Capture the cell that displays the provided text and extract its (x, y) central coordinate. 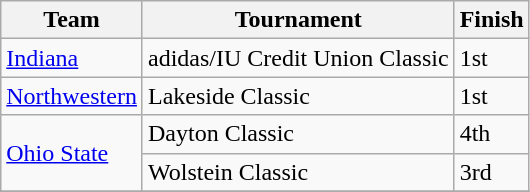
Tournament (298, 20)
Finish (492, 20)
adidas/IU Credit Union Classic (298, 58)
4th (492, 134)
Indiana (72, 58)
3rd (492, 172)
Northwestern (72, 96)
Lakeside Classic (298, 96)
Team (72, 20)
Wolstein Classic (298, 172)
Ohio State (72, 153)
Dayton Classic (298, 134)
